Detect which cell encompasses the target text, then output its [x, y] center coordinate. 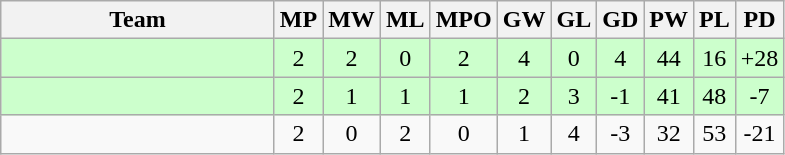
-7 [760, 96]
-1 [620, 96]
Team [138, 20]
PW [669, 20]
3 [574, 96]
PL [714, 20]
53 [714, 134]
GD [620, 20]
-3 [620, 134]
41 [669, 96]
GW [524, 20]
MW [352, 20]
44 [669, 58]
ML [405, 20]
-21 [760, 134]
+28 [760, 58]
MPO [464, 20]
MP [298, 20]
GL [574, 20]
PD [760, 20]
48 [714, 96]
16 [714, 58]
32 [669, 134]
